Identify which cell holds the provided text, then report its (X, Y) central coordinate. 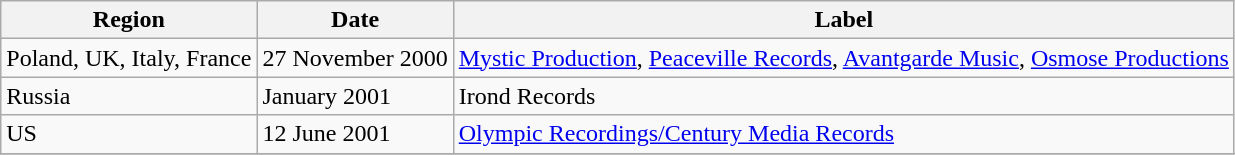
Label (844, 20)
Poland, UK, Italy, France (129, 58)
27 November 2000 (355, 58)
12 June 2001 (355, 134)
Olympic Recordings/Century Media Records (844, 134)
Irond Records (844, 96)
Region (129, 20)
January 2001 (355, 96)
Date (355, 20)
Mystic Production, Peaceville Records, Avantgarde Music, Osmose Productions (844, 58)
US (129, 134)
Russia (129, 96)
